Provide the [X, Y] coordinate of the cell's center where the given text is located.  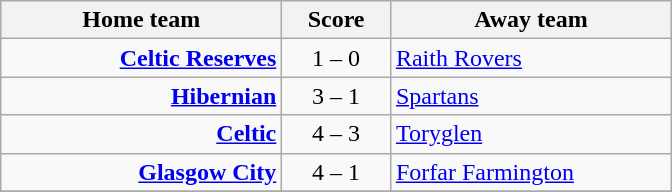
Celtic [142, 134]
Glasgow City [142, 172]
4 – 1 [336, 172]
1 – 0 [336, 58]
Away team [530, 20]
Spartans [530, 96]
3 – 1 [336, 96]
Toryglen [530, 134]
Hibernian [142, 96]
Celtic Reserves [142, 58]
Raith Rovers [530, 58]
Home team [142, 20]
4 – 3 [336, 134]
Score [336, 20]
Forfar Farmington [530, 172]
